Pinpoint the cell where the given text exists, returning its [X, Y] midpoint coordinate. 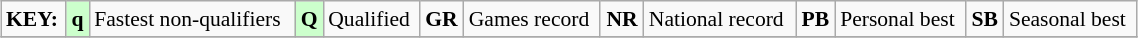
Seasonal best [1070, 19]
PB [816, 19]
Personal best [900, 19]
Qualified [371, 19]
Games record [532, 19]
National record [720, 19]
q [78, 19]
SB [985, 19]
GR [442, 19]
NR [622, 19]
KEY: [34, 19]
Fastest non-qualifiers [192, 19]
Q [309, 19]
